Identify which cell holds the provided text, then report its (X, Y) central coordinate. 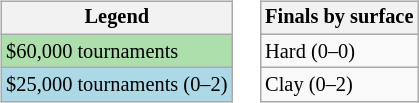
Hard (0–0) (339, 51)
$25,000 tournaments (0–2) (116, 85)
$60,000 tournaments (116, 51)
Clay (0–2) (339, 85)
Finals by surface (339, 18)
Legend (116, 18)
